Identify which cell holds the provided text, then report its (X, Y) central coordinate. 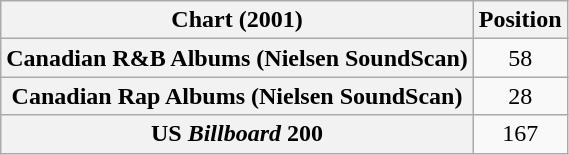
Canadian R&B Albums (Nielsen SoundScan) (238, 58)
Position (520, 20)
US Billboard 200 (238, 134)
28 (520, 96)
167 (520, 134)
Chart (2001) (238, 20)
Canadian Rap Albums (Nielsen SoundScan) (238, 96)
58 (520, 58)
